Search for the cell housing the specified text and yield its (x, y) center coordinate. 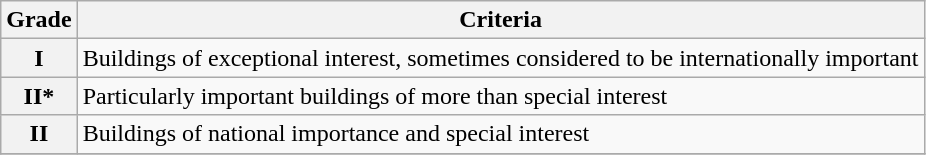
II* (39, 96)
Criteria (500, 20)
Buildings of national importance and special interest (500, 134)
Buildings of exceptional interest, sometimes considered to be internationally important (500, 58)
Particularly important buildings of more than special interest (500, 96)
II (39, 134)
I (39, 58)
Grade (39, 20)
